Capture the cell that displays the provided text and extract its [X, Y] central coordinate. 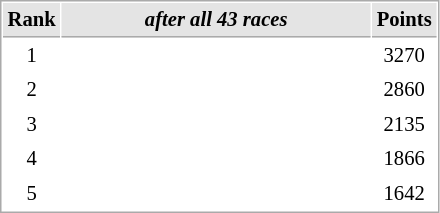
5 [32, 194]
2135 [404, 124]
after all 43 races [216, 20]
4 [32, 158]
Points [404, 20]
3 [32, 124]
2860 [404, 90]
1 [32, 56]
Rank [32, 20]
1642 [404, 194]
1866 [404, 158]
2 [32, 90]
3270 [404, 56]
